Find where the given text appears and provide that cell's center as (x, y) coordinate. 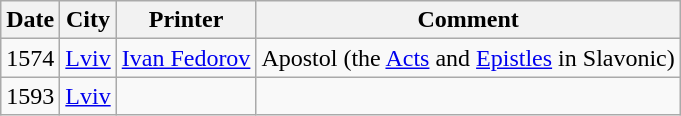
City (88, 20)
Ivan Fedorov (186, 58)
Comment (468, 20)
Apostol (the Acts and Epistles in Slavonic) (468, 58)
1574 (30, 58)
Date (30, 20)
1593 (30, 96)
Printer (186, 20)
